Find where the given text appears and provide that cell's center as (X, Y) coordinate. 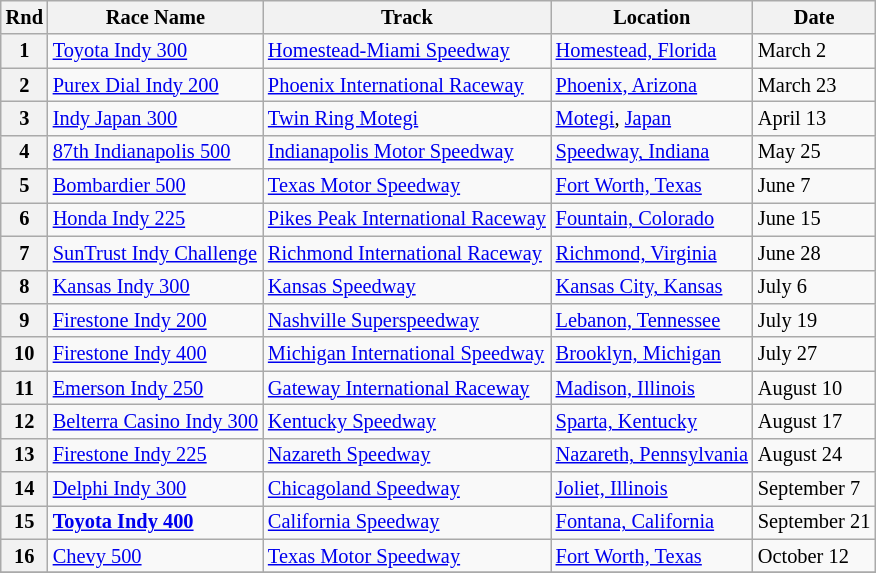
13 (24, 455)
Purex Dial Indy 200 (156, 85)
87th Indianapolis 500 (156, 152)
7 (24, 253)
Bombardier 500 (156, 186)
Location (652, 17)
15 (24, 522)
Race Name (156, 17)
Kansas Speedway (407, 287)
Nashville Superspeedway (407, 320)
August 17 (814, 421)
Nazareth, Pennsylvania (652, 455)
6 (24, 219)
3 (24, 118)
Homestead, Florida (652, 51)
14 (24, 489)
October 12 (814, 556)
Chicagoland Speedway (407, 489)
4 (24, 152)
2 (24, 85)
Madison, Illinois (652, 388)
Lebanon, Tennessee (652, 320)
August 10 (814, 388)
11 (24, 388)
Fountain, Colorado (652, 219)
July 27 (814, 354)
July 6 (814, 287)
June 28 (814, 253)
Gateway International Raceway (407, 388)
Twin Ring Motegi (407, 118)
Sparta, Kentucky (652, 421)
June 15 (814, 219)
Toyota Indy 400 (156, 522)
Chevy 500 (156, 556)
Kentucky Speedway (407, 421)
California Speedway (407, 522)
Delphi Indy 300 (156, 489)
June 7 (814, 186)
Firestone Indy 225 (156, 455)
Emerson Indy 250 (156, 388)
Richmond, Virginia (652, 253)
March 23 (814, 85)
16 (24, 556)
Phoenix International Raceway (407, 85)
Joliet, Illinois (652, 489)
Motegi, Japan (652, 118)
September 7 (814, 489)
SunTrust Indy Challenge (156, 253)
August 24 (814, 455)
Homestead-Miami Speedway (407, 51)
Fontana, California (652, 522)
Toyota Indy 300 (156, 51)
Kansas Indy 300 (156, 287)
Honda Indy 225 (156, 219)
10 (24, 354)
Phoenix, Arizona (652, 85)
Track (407, 17)
April 13 (814, 118)
Rnd (24, 17)
Michigan International Speedway (407, 354)
September 21 (814, 522)
Firestone Indy 200 (156, 320)
March 2 (814, 51)
Pikes Peak International Raceway (407, 219)
Brooklyn, Michigan (652, 354)
May 25 (814, 152)
July 19 (814, 320)
Nazareth Speedway (407, 455)
Indianapolis Motor Speedway (407, 152)
8 (24, 287)
1 (24, 51)
9 (24, 320)
Firestone Indy 400 (156, 354)
Indy Japan 300 (156, 118)
Kansas City, Kansas (652, 287)
12 (24, 421)
Date (814, 17)
Richmond International Raceway (407, 253)
5 (24, 186)
Speedway, Indiana (652, 152)
Belterra Casino Indy 300 (156, 421)
